Provide the (x, y) coordinate of the cell's center where the given text is located.  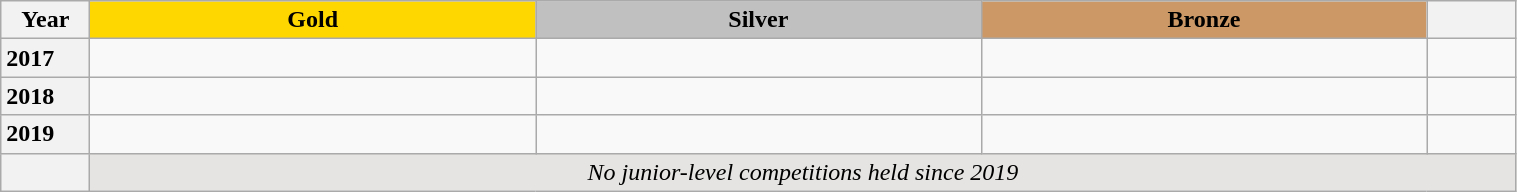
Silver (759, 20)
2018 (46, 96)
Bronze (1204, 20)
2017 (46, 58)
Year (46, 20)
No junior-level competitions held since 2019 (803, 172)
2019 (46, 134)
Gold (313, 20)
